Output the [x, y] coordinate of the center of the cell containing the given text.  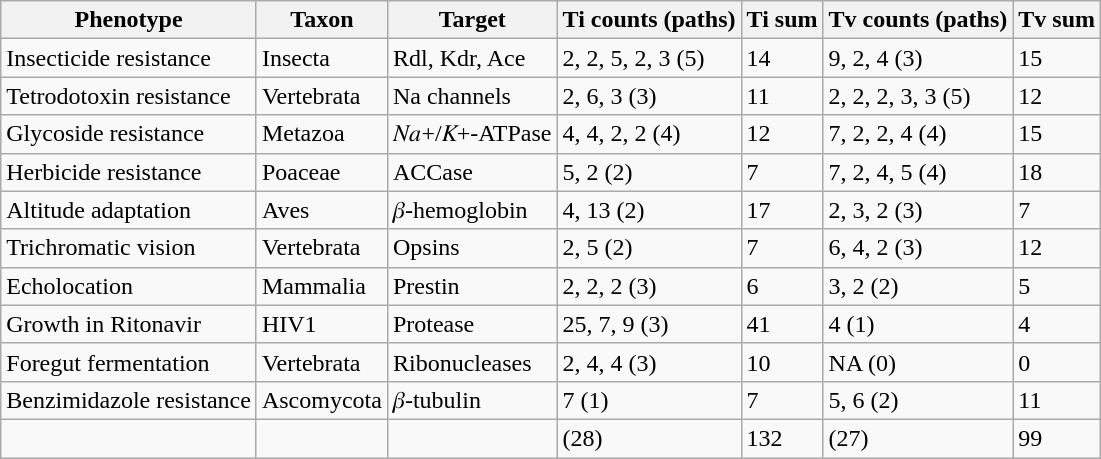
4, 4, 2, 2 (4) [649, 134]
5, 6 (2) [918, 400]
NA (0) [918, 362]
𝛽-tubulin [472, 400]
Ascomycota [322, 400]
Na channels [472, 96]
Echolocation [129, 286]
𝑁𝑎+/𝐾+-ATPase [472, 134]
0 [1057, 362]
132 [782, 438]
10 [782, 362]
Growth in Ritonavir [129, 324]
Aves [322, 210]
9, 2, 4 (3) [918, 58]
ACCase [472, 172]
2, 2, 5, 2, 3 (5) [649, 58]
41 [782, 324]
Benzimidazole resistance [129, 400]
Poaceae [322, 172]
6 [782, 286]
4 (1) [918, 324]
Herbicide resistance [129, 172]
𝛽-hemoglobin [472, 210]
Trichromatic vision [129, 248]
17 [782, 210]
6, 4, 2 (3) [918, 248]
Tv sum [1057, 20]
Foregut fermentation [129, 362]
HIV1 [322, 324]
14 [782, 58]
Protease [472, 324]
Tetrodotoxin resistance [129, 96]
Mammalia [322, 286]
5, 2 (2) [649, 172]
7 (1) [649, 400]
Rdl, Kdr, Ace [472, 58]
Glycoside resistance [129, 134]
Taxon [322, 20]
2, 3, 2 (3) [918, 210]
(28) [649, 438]
Tv counts (paths) [918, 20]
3, 2 (2) [918, 286]
2, 5 (2) [649, 248]
25, 7, 9 (3) [649, 324]
Ti counts (paths) [649, 20]
2, 6, 3 (3) [649, 96]
Insecta [322, 58]
Ribonucleases [472, 362]
7, 2, 4, 5 (4) [918, 172]
5 [1057, 286]
4 [1057, 324]
(27) [918, 438]
18 [1057, 172]
2, 2, 2 (3) [649, 286]
Target [472, 20]
Ti sum [782, 20]
2, 2, 2, 3, 3 (5) [918, 96]
Prestin [472, 286]
2, 4, 4 (3) [649, 362]
Metazoa [322, 134]
4, 13 (2) [649, 210]
Phenotype [129, 20]
99 [1057, 438]
Opsins [472, 248]
Altitude adaptation [129, 210]
7, 2, 2, 4 (4) [918, 134]
Insecticide resistance [129, 58]
